Search for the cell housing the specified text and yield its (X, Y) center coordinate. 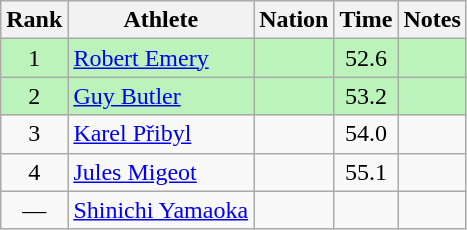
3 (34, 134)
2 (34, 96)
Rank (34, 20)
— (34, 210)
54.0 (366, 134)
4 (34, 172)
55.1 (366, 172)
1 (34, 58)
Athlete (161, 20)
Jules Migeot (161, 172)
53.2 (366, 96)
Karel Přibyl (161, 134)
Robert Emery (161, 58)
Guy Butler (161, 96)
Notes (432, 20)
Shinichi Yamaoka (161, 210)
Nation (294, 20)
52.6 (366, 58)
Time (366, 20)
